Find where the given text appears and provide that cell's center as (X, Y) coordinate. 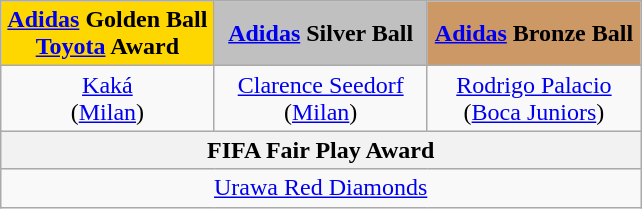
FIFA Fair Play Award (321, 150)
Rodrigo Palacio(Boca Juniors) (534, 98)
Adidas Golden BallToyota Award (108, 34)
Adidas Bronze Ball (534, 34)
Adidas Silver Ball (320, 34)
Urawa Red Diamonds (321, 188)
Kaká(Milan) (108, 98)
Clarence Seedorf(Milan) (320, 98)
